Return [X, Y] of the center of cell containing provided text 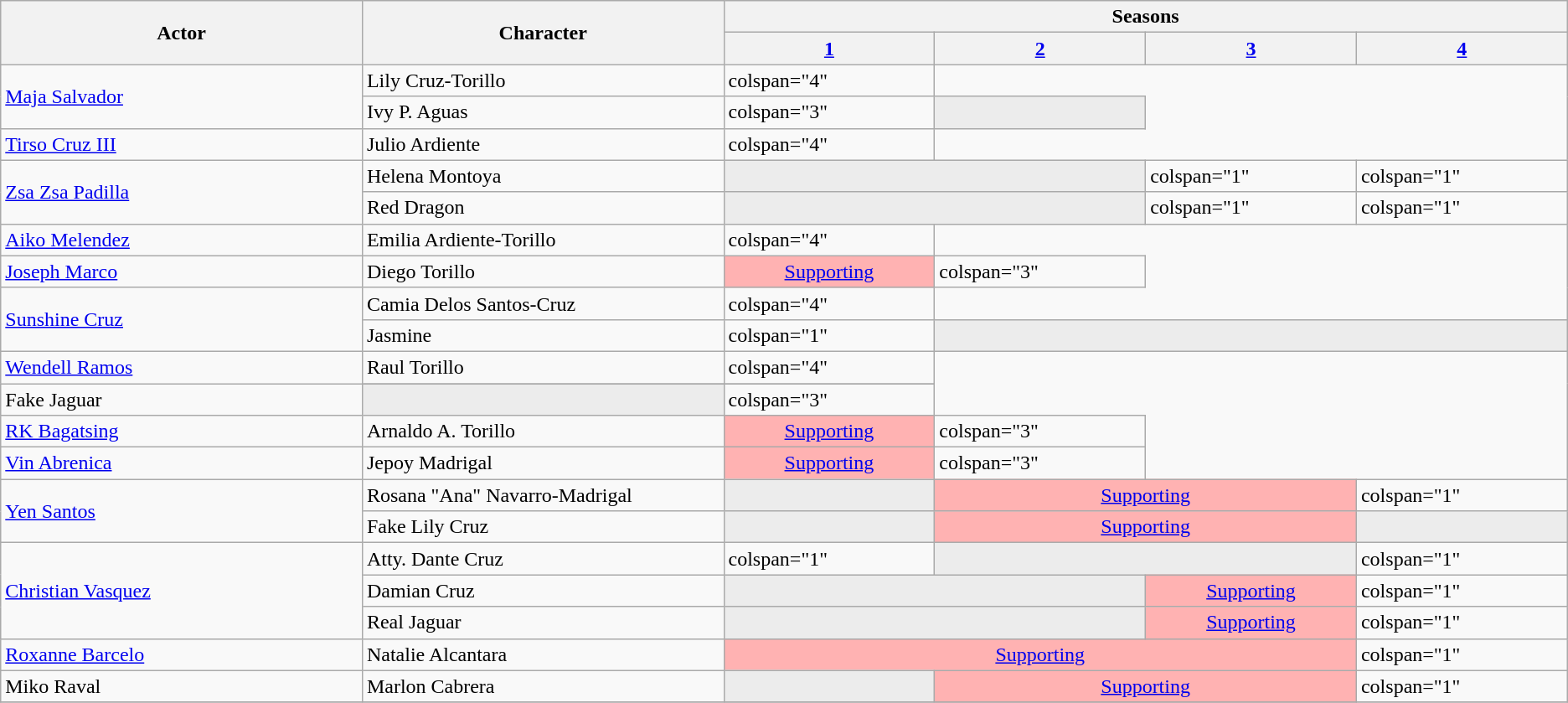
RK Bagatsing [182, 432]
Miko Raval [182, 686]
Camia Delos Santos-Cruz [543, 303]
Jepoy Madrigal [543, 463]
Jasmine [543, 335]
Rosana "Ana" Navarro-Madrigal [543, 495]
Atty. Dante Cruz [543, 559]
Joseph Marco [182, 271]
Fake Jaguar [182, 400]
Actor [182, 33]
Fake Lily Cruz [543, 527]
Real Jaguar [543, 623]
Aiko Melendez [182, 240]
Wendell Ramos [182, 367]
Character [543, 33]
Christian Vasquez [182, 591]
2 [1040, 49]
Emilia Ardiente-Torillo [543, 240]
Seasons [1146, 17]
4 [1462, 49]
Helena Montoya [543, 176]
Arnaldo A. Torillo [543, 432]
Zsa Zsa Padilla [182, 192]
Natalie Alcantara [543, 654]
Ivy P. Aguas [543, 112]
Lily Cruz-Torillo [543, 80]
3 [1251, 49]
Yen Santos [182, 511]
Marlon Cabrera [543, 686]
Roxanne Barcelo [182, 654]
Julio Ardiente [543, 144]
Red Dragon [543, 208]
Vin Abrenica [182, 463]
Raul Torillo [543, 367]
Damian Cruz [543, 591]
Tirso Cruz III [182, 144]
1 [829, 49]
Maja Salvador [182, 96]
Diego Torillo [543, 271]
Sunshine Cruz [182, 319]
